Locate the cell with the specified text and output its [X, Y] center coordinate. 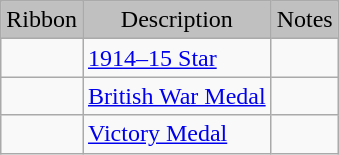
British War Medal [176, 96]
Ribbon [42, 20]
Notes [304, 20]
Description [176, 20]
Victory Medal [176, 134]
1914–15 Star [176, 58]
